Scan for the cell matching the given text and deliver its [X, Y] coordinate at center. 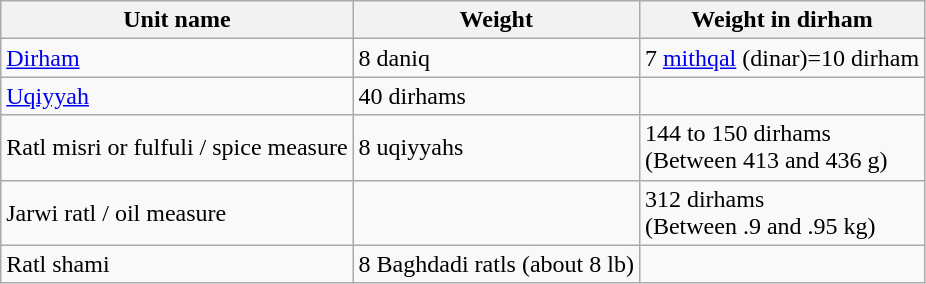
Ratl misri or fulfuli / spice measure [177, 148]
312 dirhams(Between .9 and .95 kg) [782, 212]
Uqiyyah [177, 96]
Unit name [177, 20]
40 dirhams [496, 96]
Ratl shami [177, 264]
Jarwi ratl / oil measure [177, 212]
Weight [496, 20]
144 to 150 dirhams(Between 413 and 436 g) [782, 148]
8 daniq [496, 58]
8 uqiyyahs [496, 148]
Dirham [177, 58]
8 Baghdadi ratls (about 8 lb) [496, 264]
7 mithqal (dinar)=10 dirham [782, 58]
Weight in dirham [782, 20]
